Find where the given text appears and provide that cell's center as (X, Y) coordinate. 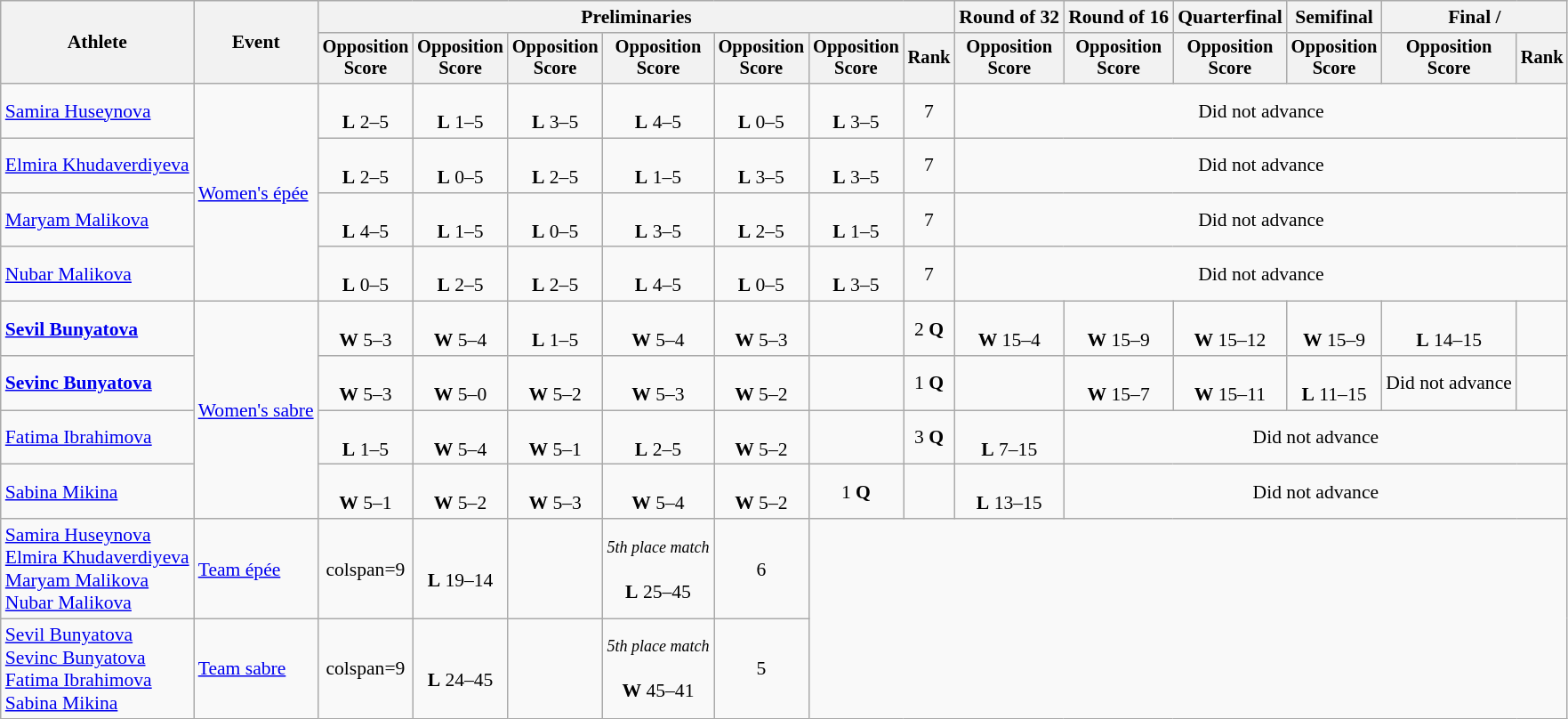
5 (761, 669)
6 (761, 569)
Event (256, 43)
W 15–11 (1230, 383)
L 7–15 (1009, 438)
Sevil BunyatovaSevinc BunyatovaFatima IbrahimovaSabina Mikina (98, 669)
Samira HuseynovaElmira KhudaverdiyevaMaryam MalikovaNubar Malikova (98, 569)
3 Q (929, 438)
W 15–7 (1119, 383)
L 11–15 (1334, 383)
W 15–4 (1009, 329)
Maryam Malikova (98, 221)
W 5–0 (461, 383)
5th place matchW 45–41 (658, 669)
Nubar Malikova (98, 274)
Elmira Khudaverdiyeva (98, 166)
Team sabre (256, 669)
Semifinal (1334, 17)
Sabina Mikina (98, 491)
W 15–12 (1230, 329)
Women's sabre (256, 410)
2 Q (929, 329)
Round of 16 (1119, 17)
Round of 32 (1009, 17)
L 13–15 (1009, 491)
Athlete (98, 43)
L 19–14 (461, 569)
L 14–15 (1449, 329)
Samira Huseynova (98, 110)
Preliminaries (637, 17)
Team épée (256, 569)
5th place matchL 25–45 (658, 569)
L 24–45 (461, 669)
Sevinc Bunyatova (98, 383)
Fatima Ibrahimova (98, 438)
Final / (1475, 17)
Women's épée (256, 192)
Sevil Bunyatova (98, 329)
Quarterfinal (1230, 17)
